Return (X, Y) of the center of cell containing provided text 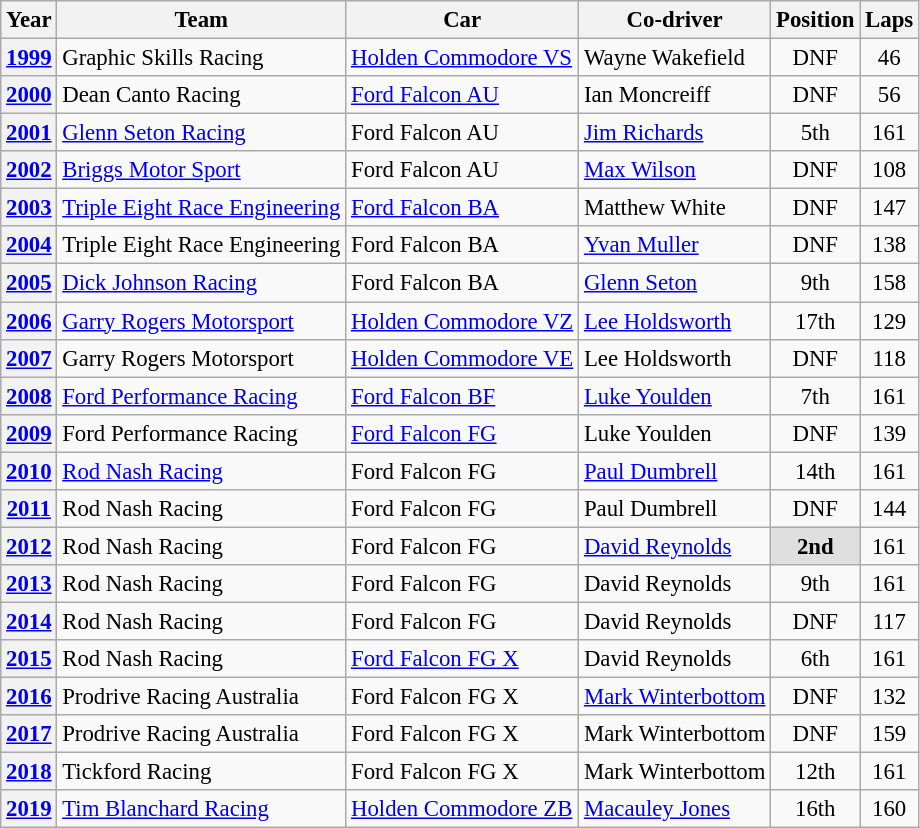
2014 (29, 621)
Ford Falcon BF (462, 396)
Graphic Skills Racing (202, 58)
139 (890, 433)
2005 (29, 283)
2006 (29, 321)
5th (816, 133)
6th (816, 659)
Tickford Racing (202, 772)
56 (890, 95)
118 (890, 358)
138 (890, 245)
2016 (29, 697)
144 (890, 509)
7th (816, 396)
Holden Commodore VS (462, 58)
Co-driver (675, 20)
Position (816, 20)
2007 (29, 358)
2018 (29, 772)
2000 (29, 95)
14th (816, 471)
Max Wilson (675, 170)
2012 (29, 546)
2001 (29, 133)
2nd (816, 546)
2013 (29, 584)
2017 (29, 734)
46 (890, 58)
Team (202, 20)
2010 (29, 471)
1999 (29, 58)
Glenn Seton Racing (202, 133)
2003 (29, 208)
Holden Commodore VZ (462, 321)
Car (462, 20)
16th (816, 809)
159 (890, 734)
Holden Commodore VE (462, 358)
2011 (29, 509)
Dick Johnson Racing (202, 283)
Tim Blanchard Racing (202, 809)
2008 (29, 396)
2009 (29, 433)
17th (816, 321)
147 (890, 208)
Wayne Wakefield (675, 58)
160 (890, 809)
Jim Richards (675, 133)
Macauley Jones (675, 809)
129 (890, 321)
12th (816, 772)
Matthew White (675, 208)
2004 (29, 245)
Year (29, 20)
Holden Commodore ZB (462, 809)
108 (890, 170)
Yvan Muller (675, 245)
117 (890, 621)
Glenn Seton (675, 283)
2002 (29, 170)
158 (890, 283)
132 (890, 697)
Briggs Motor Sport (202, 170)
Dean Canto Racing (202, 95)
Laps (890, 20)
2015 (29, 659)
Ian Moncreiff (675, 95)
2019 (29, 809)
